From the cell containing the given text, extract its center point as (X, Y) coordinate. 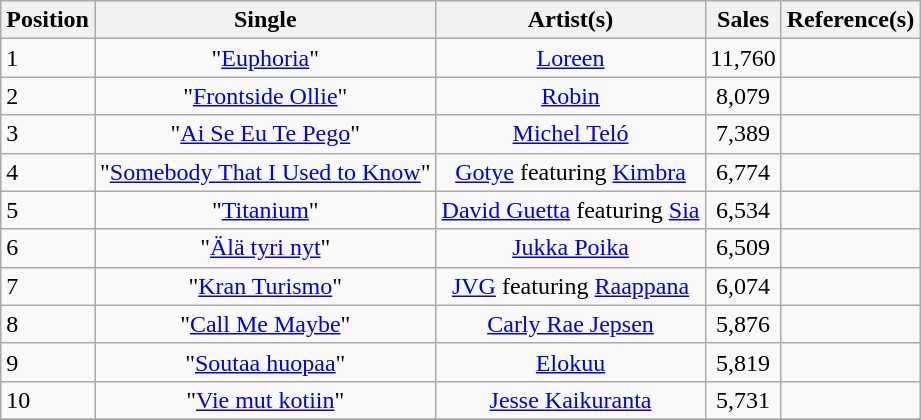
Artist(s) (570, 20)
6,534 (743, 210)
9 (48, 362)
Michel Teló (570, 134)
7,389 (743, 134)
"Titanium" (265, 210)
11,760 (743, 58)
1 (48, 58)
10 (48, 400)
6,774 (743, 172)
Single (265, 20)
"Soutaa huopaa" (265, 362)
Position (48, 20)
5 (48, 210)
5,876 (743, 324)
Loreen (570, 58)
6,074 (743, 286)
4 (48, 172)
Sales (743, 20)
"Kran Turismo" (265, 286)
Elokuu (570, 362)
Jukka Poika (570, 248)
Reference(s) (850, 20)
"Somebody That I Used to Know" (265, 172)
Gotye featuring Kimbra (570, 172)
"Älä tyri nyt" (265, 248)
8 (48, 324)
Robin (570, 96)
"Call Me Maybe" (265, 324)
"Frontside Ollie" (265, 96)
2 (48, 96)
David Guetta featuring Sia (570, 210)
8,079 (743, 96)
6,509 (743, 248)
"Vie mut kotiin" (265, 400)
"Euphoria" (265, 58)
"Ai Se Eu Te Pego" (265, 134)
Carly Rae Jepsen (570, 324)
7 (48, 286)
5,731 (743, 400)
3 (48, 134)
Jesse Kaikuranta (570, 400)
5,819 (743, 362)
6 (48, 248)
JVG featuring Raappana (570, 286)
